Scan for the cell matching the given text and deliver its (x, y) coordinate at center. 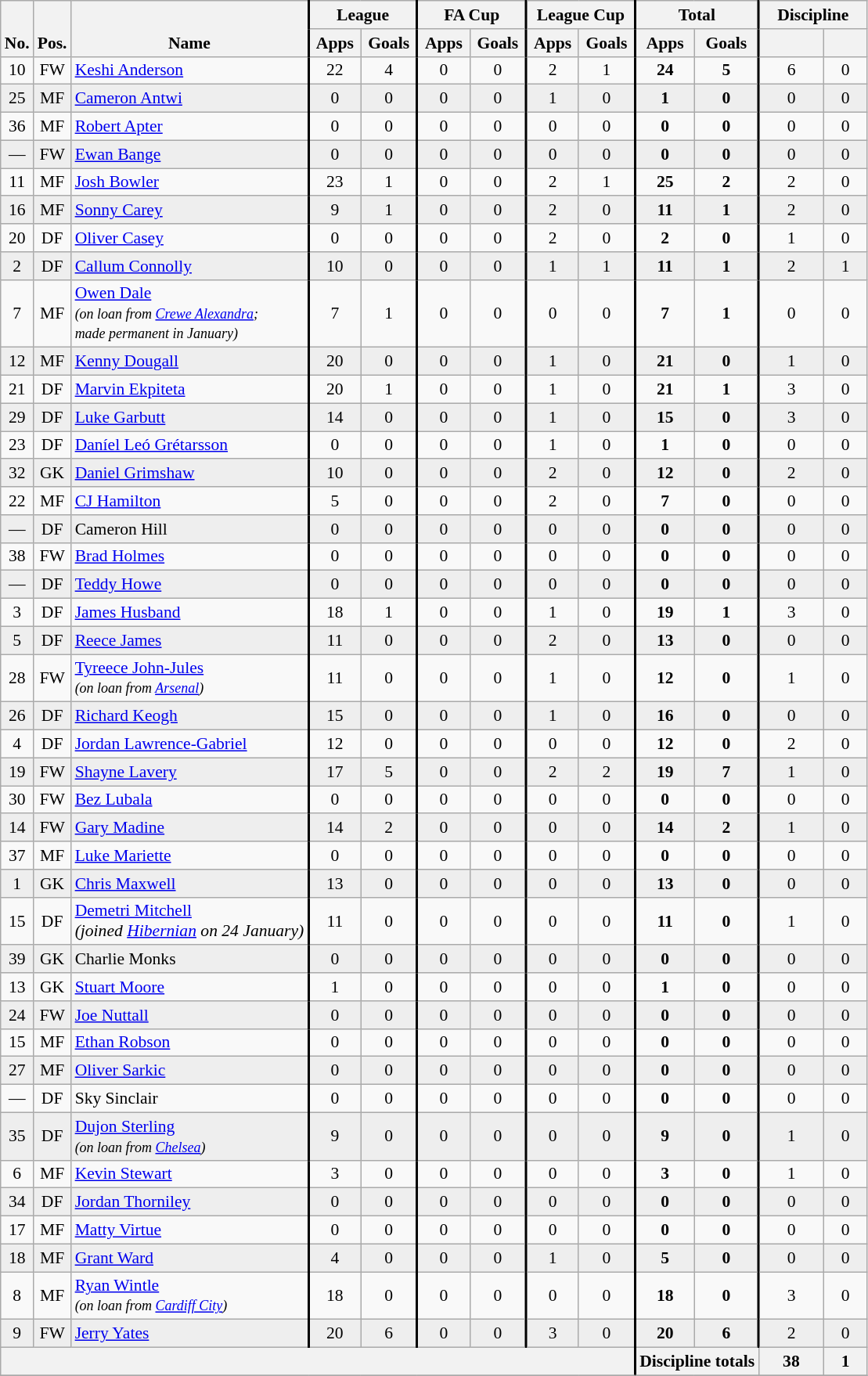
37 (17, 855)
Name (189, 28)
CJ Hamilton (189, 501)
Shayne Lavery (189, 772)
Josh Bowler (189, 182)
James Husband (189, 613)
Luke Mariette (189, 855)
Robert Apter (189, 127)
FA Cup (471, 15)
Pos. (52, 28)
League Cup (581, 15)
Brad Holmes (189, 557)
8 (17, 1296)
Kevin Stewart (189, 1174)
Matty Virtue (189, 1230)
Keshi Anderson (189, 70)
32 (17, 474)
27 (17, 1071)
Ewan Bange (189, 154)
Tyreece John-Jules(on loan from Arsenal) (189, 678)
Jordan Lawrence-Gabriel (189, 744)
Owen Dale(on loan from Crewe Alexandra;made permanent in January) (189, 313)
League (363, 15)
26 (17, 716)
36 (17, 127)
Cameron Hill (189, 529)
Grant Ward (189, 1258)
Discipline totals (697, 1362)
Ethan Robson (189, 1043)
Sky Sinclair (189, 1099)
Luke Garbutt (189, 417)
Ryan Wintle(on loan from Cardiff City) (189, 1296)
No. (17, 28)
Oliver Sarkic (189, 1071)
34 (17, 1202)
Richard Keogh (189, 716)
Callum Connolly (189, 266)
Joe Nuttall (189, 1015)
Demetri Mitchell(joined Hibernian on 24 January) (189, 920)
Marvin Ekpiteta (189, 390)
Bez Lubala (189, 800)
Sonny Carey (189, 211)
Charlie Monks (189, 960)
39 (17, 960)
Daniel Grimshaw (189, 474)
Stuart Moore (189, 987)
Dujon Sterling(on loan from Chelsea) (189, 1136)
30 (17, 800)
Teddy Howe (189, 585)
Chris Maxwell (189, 884)
Total (697, 15)
35 (17, 1136)
Jerry Yates (189, 1334)
Discipline (812, 15)
28 (17, 678)
29 (17, 417)
Daníel Leó Grétarsson (189, 445)
Reece James (189, 640)
Oliver Casey (189, 238)
Cameron Antwi (189, 99)
Gary Madine (189, 828)
Jordan Thorniley (189, 1202)
Kenny Dougall (189, 362)
